Output the (x, y) coordinate of the center of the cell containing the given text.  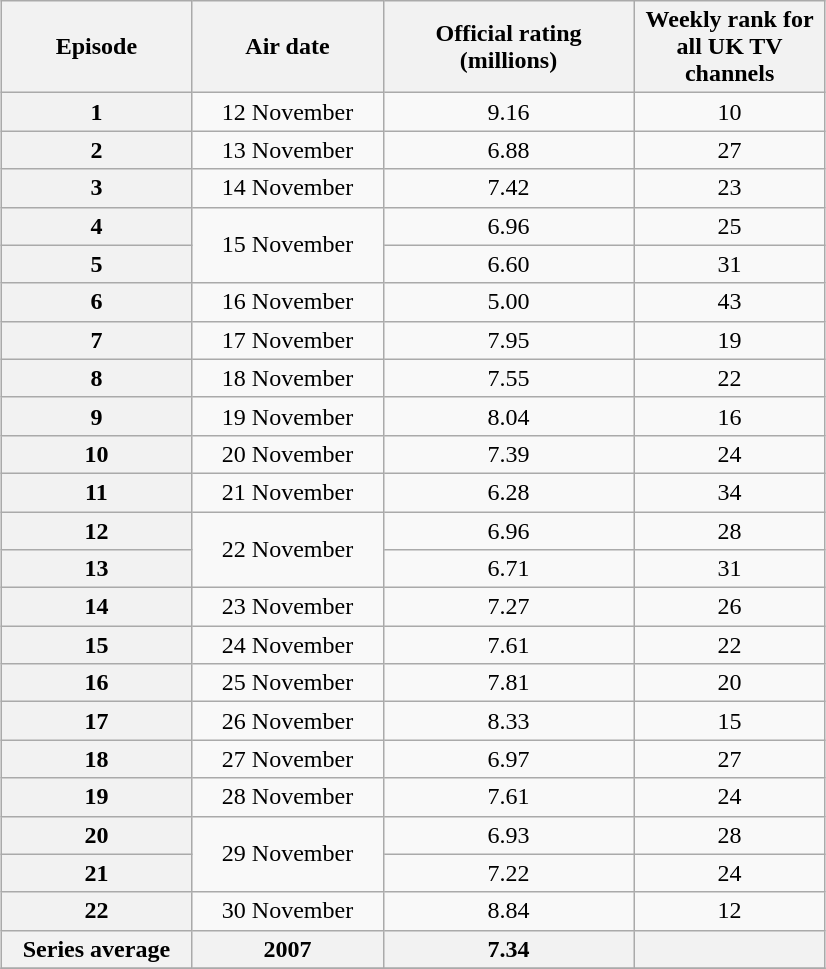
3 (96, 188)
7 (96, 340)
15 November (288, 245)
34 (730, 492)
43 (730, 302)
28 November (288, 797)
29 November (288, 854)
9.16 (508, 112)
8.33 (508, 721)
26 November (288, 721)
23 November (288, 607)
8.04 (508, 416)
18 (96, 759)
6.93 (508, 835)
12 November (288, 112)
13 November (288, 150)
23 (730, 188)
27 November (288, 759)
14 November (288, 188)
25 November (288, 683)
Weekly rank for all UK TV channels (730, 47)
24 November (288, 645)
13 (96, 569)
Air date (288, 47)
6.71 (508, 569)
17 (96, 721)
14 (96, 607)
Episode (96, 47)
6.88 (508, 150)
Series average (96, 949)
25 (730, 226)
21 (96, 873)
1 (96, 112)
11 (96, 492)
21 November (288, 492)
20 November (288, 454)
7.22 (508, 873)
6 (96, 302)
6.28 (508, 492)
30 November (288, 911)
7.81 (508, 683)
6.97 (508, 759)
22 November (288, 550)
7.27 (508, 607)
6.60 (508, 264)
7.55 (508, 378)
2 (96, 150)
19 November (288, 416)
2007 (288, 949)
16 November (288, 302)
Official rating (millions) (508, 47)
7.34 (508, 949)
5 (96, 264)
9 (96, 416)
26 (730, 607)
4 (96, 226)
7.95 (508, 340)
8 (96, 378)
7.42 (508, 188)
5.00 (508, 302)
17 November (288, 340)
18 November (288, 378)
8.84 (508, 911)
7.39 (508, 454)
